Search for the cell housing the specified text and yield its (X, Y) center coordinate. 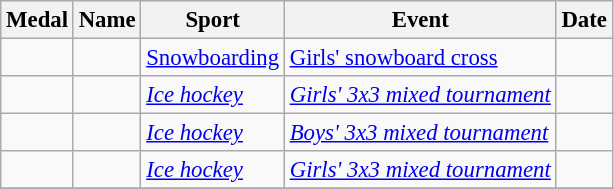
Girls' snowboard cross (420, 58)
Boys' 3x3 mixed tournament (420, 133)
Date (584, 20)
Medal (38, 20)
Name (107, 20)
Snowboarding (212, 58)
Sport (212, 20)
Event (420, 20)
